Output the (X, Y) coordinate of the center of the cell containing the given text.  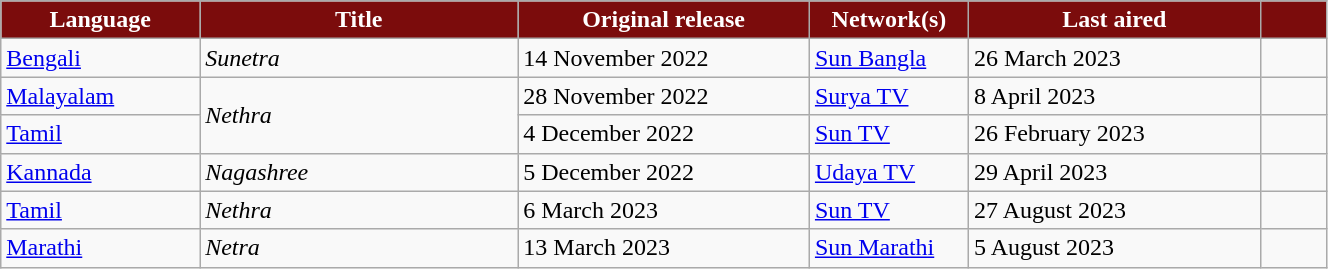
Kannada (100, 172)
Surya TV (888, 96)
Original release (664, 20)
Sun Marathi (888, 248)
Netra (359, 248)
Bengali (100, 58)
Sunetra (359, 58)
Nagashree (359, 172)
26 March 2023 (1114, 58)
Malayalam (100, 96)
8 April 2023 (1114, 96)
14 November 2022 (664, 58)
28 November 2022 (664, 96)
5 December 2022 (664, 172)
29 April 2023 (1114, 172)
Language (100, 20)
13 March 2023 (664, 248)
Last aired (1114, 20)
Marathi (100, 248)
6 March 2023 (664, 210)
27 August 2023 (1114, 210)
Network(s) (888, 20)
Sun Bangla (888, 58)
26 February 2023 (1114, 134)
4 December 2022 (664, 134)
5 August 2023 (1114, 248)
Title (359, 20)
Udaya TV (888, 172)
